Output the (X, Y) coordinate of the center of the cell containing the given text.  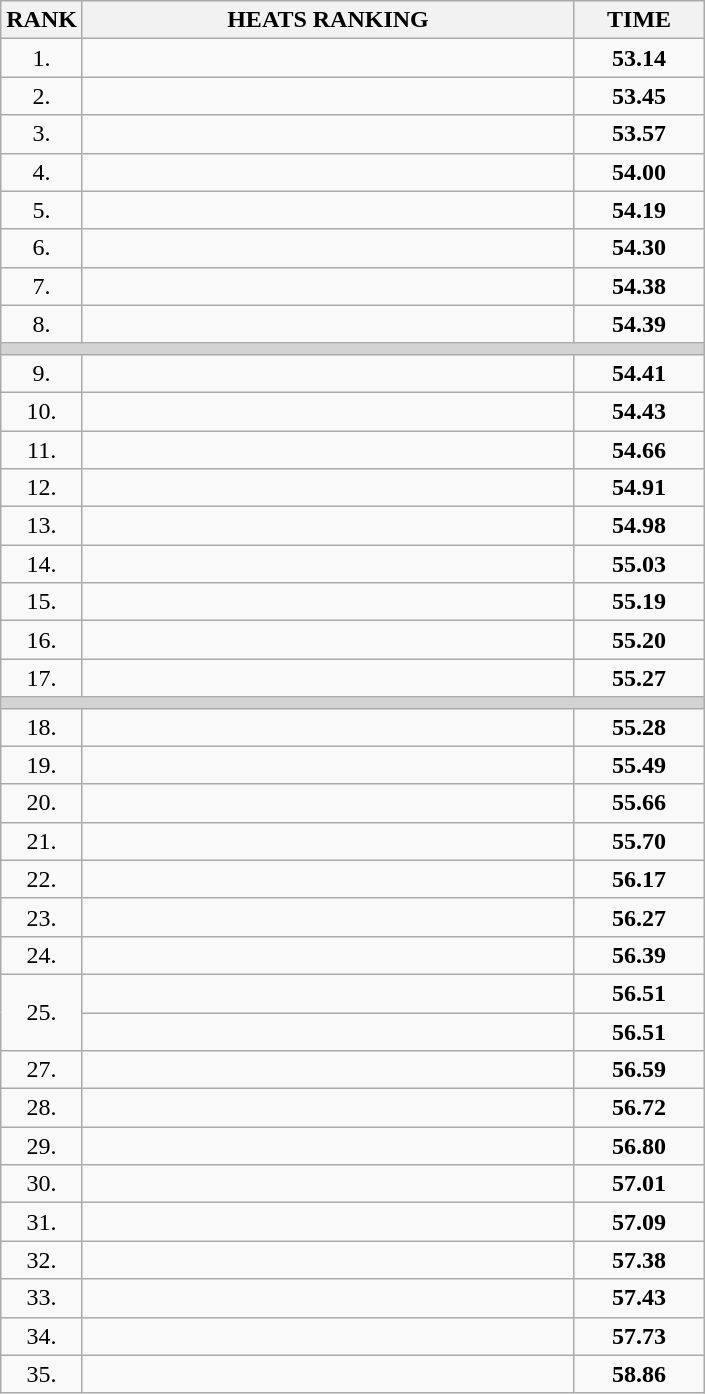
56.17 (640, 879)
53.45 (640, 96)
56.59 (640, 1070)
30. (42, 1184)
24. (42, 955)
53.14 (640, 58)
57.43 (640, 1298)
57.01 (640, 1184)
14. (42, 564)
TIME (640, 20)
55.66 (640, 803)
16. (42, 640)
54.19 (640, 210)
56.27 (640, 917)
54.39 (640, 324)
9. (42, 373)
54.98 (640, 526)
10. (42, 411)
27. (42, 1070)
5. (42, 210)
19. (42, 765)
57.73 (640, 1336)
15. (42, 602)
4. (42, 172)
56.80 (640, 1146)
58.86 (640, 1374)
54.30 (640, 248)
1. (42, 58)
56.72 (640, 1108)
54.00 (640, 172)
53.57 (640, 134)
11. (42, 449)
2. (42, 96)
23. (42, 917)
34. (42, 1336)
13. (42, 526)
54.43 (640, 411)
55.20 (640, 640)
55.03 (640, 564)
31. (42, 1222)
RANK (42, 20)
17. (42, 678)
6. (42, 248)
8. (42, 324)
55.19 (640, 602)
29. (42, 1146)
54.41 (640, 373)
25. (42, 1012)
55.28 (640, 727)
18. (42, 727)
HEATS RANKING (328, 20)
35. (42, 1374)
54.38 (640, 286)
55.49 (640, 765)
33. (42, 1298)
54.66 (640, 449)
32. (42, 1260)
54.91 (640, 488)
22. (42, 879)
3. (42, 134)
21. (42, 841)
28. (42, 1108)
55.27 (640, 678)
57.09 (640, 1222)
57.38 (640, 1260)
7. (42, 286)
12. (42, 488)
55.70 (640, 841)
20. (42, 803)
56.39 (640, 955)
